Provide the (X, Y) coordinate of the cell's center where the given text is located.  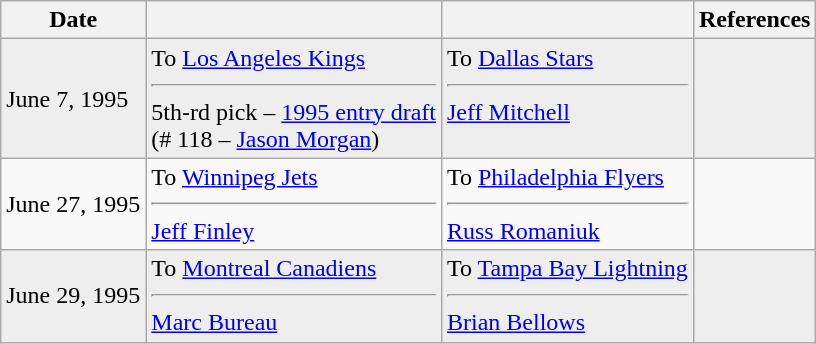
To Dallas StarsJeff Mitchell (567, 98)
June 29, 1995 (74, 296)
To Tampa Bay LightningBrian Bellows (567, 296)
June 27, 1995 (74, 204)
To Philadelphia FlyersRuss Romaniuk (567, 204)
Date (74, 20)
References (754, 20)
To Winnipeg JetsJeff Finley (294, 204)
To Montreal CanadiensMarc Bureau (294, 296)
June 7, 1995 (74, 98)
To Los Angeles Kings5th-rd pick – 1995 entry draft(# 118 – Jason Morgan) (294, 98)
